From the cell containing the given text, extract its center point as [X, Y] coordinate. 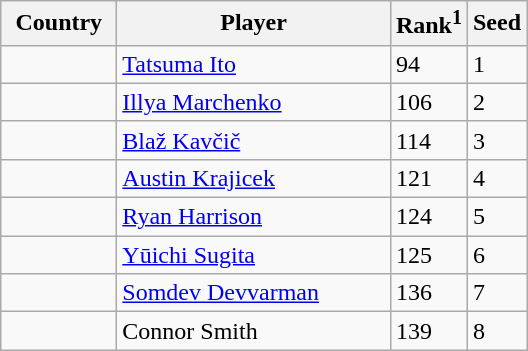
Somdev Devvarman [254, 293]
121 [428, 178]
114 [428, 140]
Country [59, 24]
Seed [496, 24]
Ryan Harrison [254, 217]
106 [428, 102]
8 [496, 331]
Austin Krajicek [254, 178]
Rank1 [428, 24]
Connor Smith [254, 331]
124 [428, 217]
3 [496, 140]
2 [496, 102]
1 [496, 64]
4 [496, 178]
Yūichi Sugita [254, 255]
125 [428, 255]
Illya Marchenko [254, 102]
Blaž Kavčič [254, 140]
94 [428, 64]
Player [254, 24]
136 [428, 293]
Tatsuma Ito [254, 64]
6 [496, 255]
139 [428, 331]
5 [496, 217]
7 [496, 293]
